Determine the [x, y] coordinate at the center of the cell enclosing the given text.  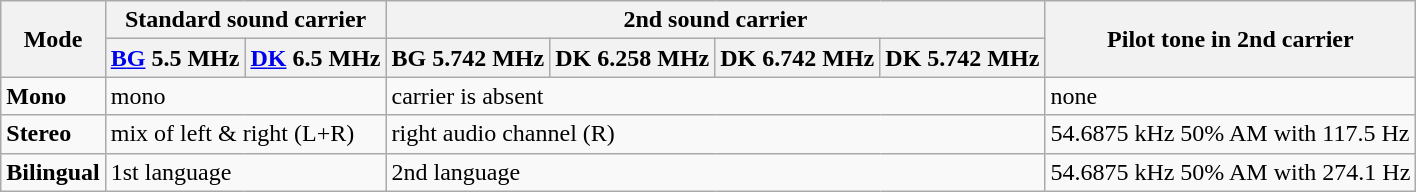
mix of left & right (L+R) [246, 134]
54.6875 kHz 50% AM with 274.1 Hz [1230, 172]
Pilot tone in 2nd carrier [1230, 39]
1st language [246, 172]
carrier is absent [716, 96]
DK 6.742 MHz [798, 58]
Stereo [53, 134]
54.6875 kHz 50% AM with 117.5 Hz [1230, 134]
2nd sound carrier [716, 20]
2nd language [716, 172]
mono [246, 96]
DK 6.258 MHz [632, 58]
none [1230, 96]
Mode [53, 39]
BG 5.742 MHz [468, 58]
DK 5.742 MHz [962, 58]
Standard sound carrier [246, 20]
Mono [53, 96]
right audio channel (R) [716, 134]
BG 5.5 MHz [175, 58]
DK 6.5 MHz [316, 58]
Bilingual [53, 172]
